From the cell containing the given text, extract its center point as [X, Y] coordinate. 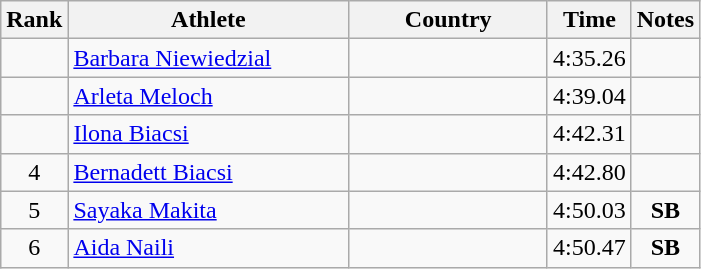
Bernadett Biacsi [208, 172]
4:50.03 [589, 210]
Aida Naili [208, 248]
4:50.47 [589, 248]
Notes [665, 20]
4 [34, 172]
Arleta Meloch [208, 96]
4:35.26 [589, 58]
Athlete [208, 20]
6 [34, 248]
4:42.80 [589, 172]
Sayaka Makita [208, 210]
Time [589, 20]
4:39.04 [589, 96]
Ilona Biacsi [208, 134]
4:42.31 [589, 134]
Barbara Niewiedzial [208, 58]
Country [448, 20]
5 [34, 210]
Rank [34, 20]
